From the cell containing the given text, extract its center point as (x, y) coordinate. 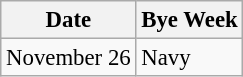
Navy (190, 58)
Bye Week (190, 20)
Date (68, 20)
November 26 (68, 58)
